Capture the cell that displays the provided text and extract its (X, Y) central coordinate. 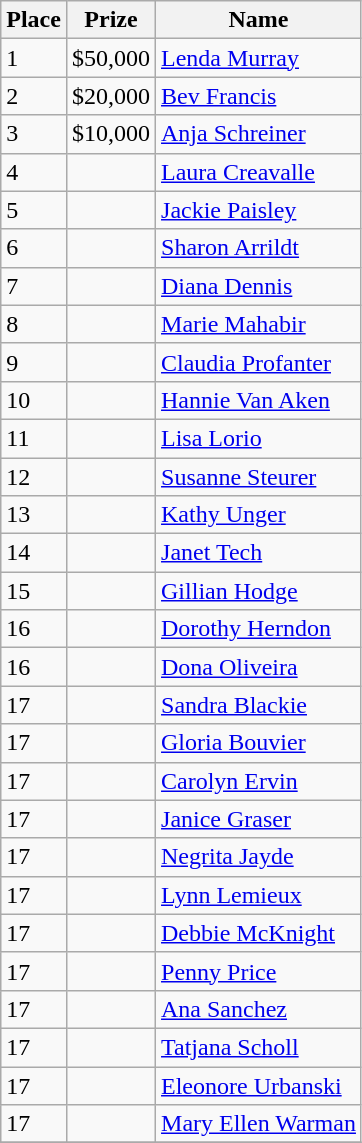
Susanne Steurer (259, 477)
Eleonore Urbanski (259, 1085)
Diana Dennis (259, 286)
4 (34, 172)
Janice Graser (259, 819)
6 (34, 248)
$50,000 (110, 58)
Lynn Lemieux (259, 895)
Dona Oliveira (259, 667)
Claudia Profanter (259, 362)
Lisa Lorio (259, 438)
2 (34, 96)
Kathy Unger (259, 515)
Lenda Murray (259, 58)
Negrita Jayde (259, 857)
Place (34, 20)
9 (34, 362)
8 (34, 324)
Jackie Paisley (259, 210)
Janet Tech (259, 553)
Prize (110, 20)
Name (259, 20)
15 (34, 591)
1 (34, 58)
7 (34, 286)
Carolyn Ervin (259, 781)
13 (34, 515)
Marie Mahabir (259, 324)
Hannie Van Aken (259, 400)
Laura Creavalle (259, 172)
Sandra Blackie (259, 705)
Anja Schreiner (259, 134)
Tatjana Scholl (259, 1047)
$10,000 (110, 134)
11 (34, 438)
$20,000 (110, 96)
Gillian Hodge (259, 591)
Sharon Arrildt (259, 248)
Mary Ellen Warman (259, 1124)
14 (34, 553)
Penny Price (259, 971)
Gloria Bouvier (259, 743)
5 (34, 210)
Ana Sanchez (259, 1009)
3 (34, 134)
12 (34, 477)
Debbie McKnight (259, 933)
Dorothy Herndon (259, 629)
10 (34, 400)
Bev Francis (259, 96)
